Return the (X, Y) coordinate for the center point of the cell that contains the specified text.  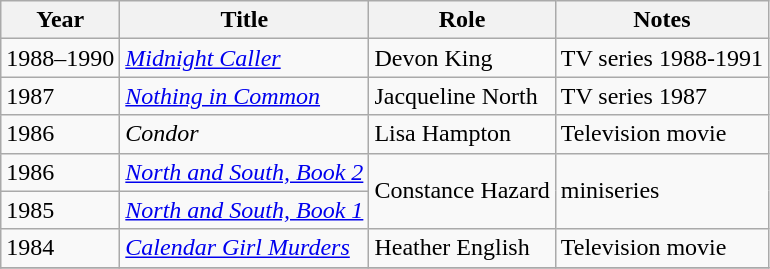
Calendar Girl Murders (244, 248)
North and South, Book 2 (244, 172)
Year (60, 20)
1985 (60, 210)
Midnight Caller (244, 58)
Condor (244, 134)
miniseries (662, 191)
Devon King (462, 58)
Heather English (462, 248)
1987 (60, 96)
TV series 1987 (662, 96)
Title (244, 20)
Notes (662, 20)
1984 (60, 248)
Constance Hazard (462, 191)
Lisa Hampton (462, 134)
North and South, Book 1 (244, 210)
TV series 1988-1991 (662, 58)
1988–1990 (60, 58)
Jacqueline North (462, 96)
Nothing in Common (244, 96)
Role (462, 20)
